Capture the cell that displays the provided text and extract its [X, Y] central coordinate. 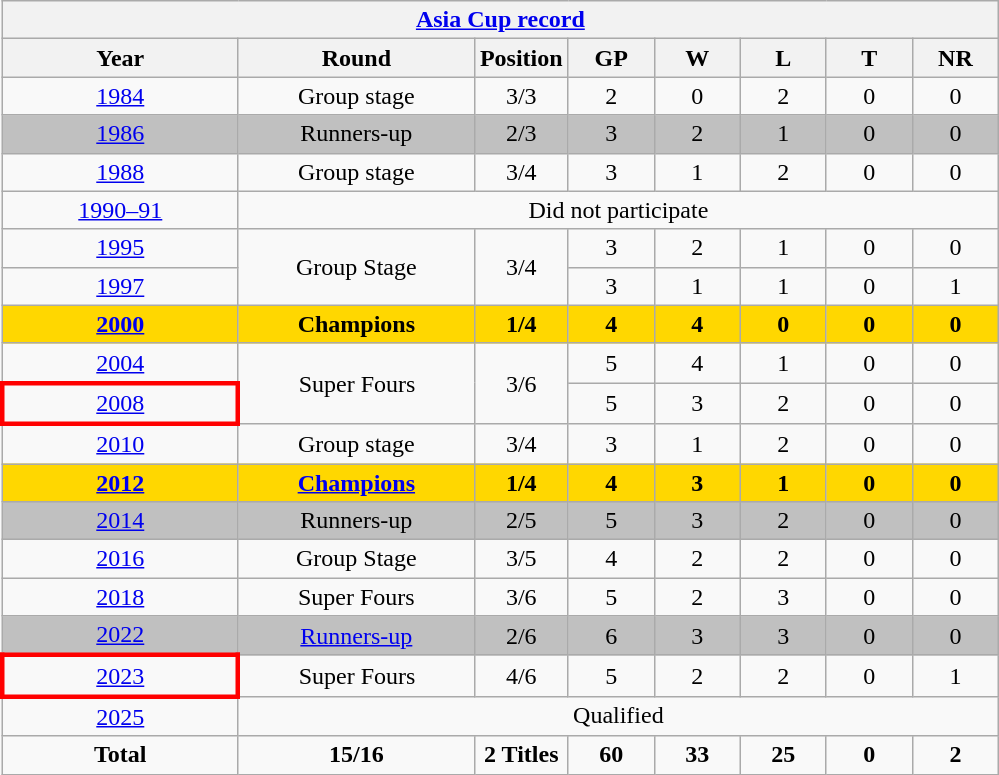
1995 [120, 248]
2/3 [521, 134]
2008 [120, 404]
Year [120, 58]
W [697, 58]
2014 [120, 521]
2012 [120, 483]
NR [955, 58]
T [869, 58]
Qualified [618, 716]
1986 [120, 134]
Asia Cup record [500, 20]
1997 [120, 286]
L [783, 58]
60 [611, 755]
Round [356, 58]
2000 [120, 324]
Total [120, 755]
3/5 [521, 559]
3/3 [521, 96]
Did not participate [618, 210]
1984 [120, 96]
2018 [120, 597]
2022 [120, 636]
Position [521, 58]
2010 [120, 444]
2016 [120, 559]
2/6 [521, 636]
1988 [120, 172]
2025 [120, 716]
6 [611, 636]
2 Titles [521, 755]
15/16 [356, 755]
2023 [120, 676]
2004 [120, 363]
25 [783, 755]
2/5 [521, 521]
33 [697, 755]
4/6 [521, 676]
GP [611, 58]
1990–91 [120, 210]
